Pinpoint the cell where the given text exists, returning its (x, y) midpoint coordinate. 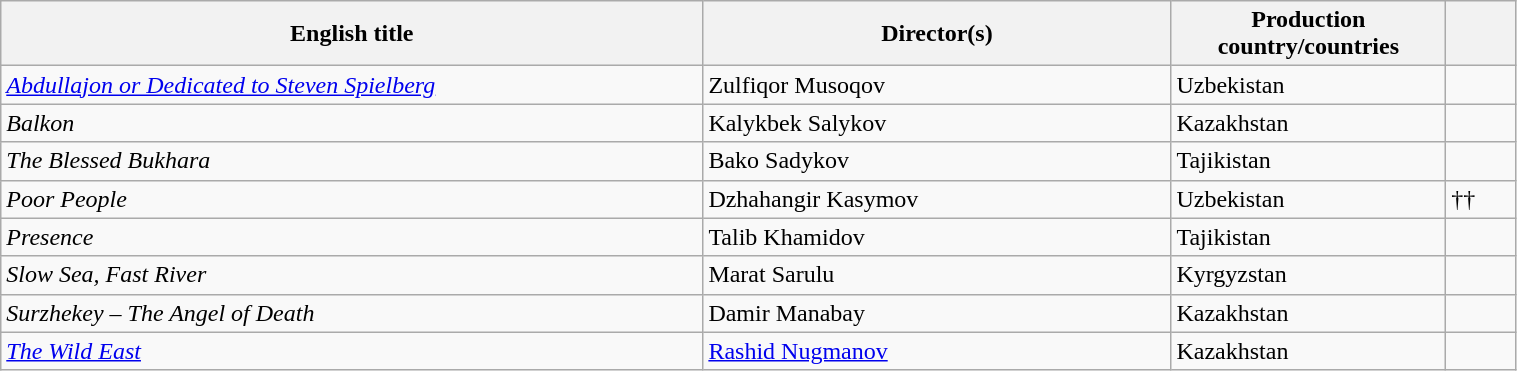
Director(s) (937, 34)
Balkon (352, 123)
Marat Sarulu (937, 275)
Kyrgyzstan (1308, 275)
Bako Sadykov (937, 161)
Poor People (352, 199)
Kalykbek Salykov (937, 123)
Presence (352, 237)
Talib Khamidov (937, 237)
Slow Sea, Fast River (352, 275)
Production country/countries (1308, 34)
English title (352, 34)
The Wild East (352, 351)
The Blessed Bukhara (352, 161)
Dzhahangir Kasymov (937, 199)
Zulfiqor Musoqov (937, 85)
Rashid Nugmanov (937, 351)
Damir Manabay (937, 313)
Surzhekey – The Angel of Death (352, 313)
Abdullajon or Dedicated to Steven Spielberg (352, 85)
†† (1481, 199)
